For the text-containing cell, return its midpoint in (X, Y) coordinate format. 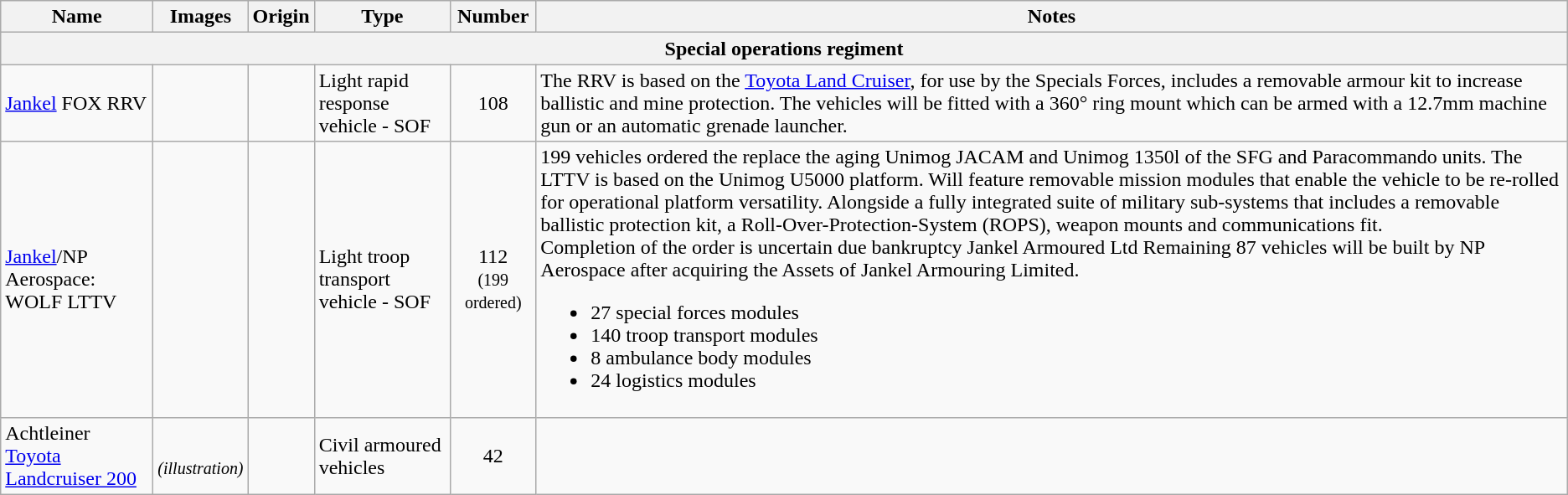
Name (77, 17)
42 (493, 456)
Jankel/NP Aerospace: WOLF LTTV (77, 280)
Notes (1052, 17)
Jankel FOX RRV (77, 103)
Light rapid response vehicle - SOF (382, 103)
112(199 ordered) (493, 280)
Images (201, 17)
108 (493, 103)
Number (493, 17)
Light troop transport vehicle - SOF (382, 280)
(illustration) (201, 456)
Civil armoured vehicles (382, 456)
Origin (281, 17)
Achtleiner Toyota Landcruiser 200 (77, 456)
Type (382, 17)
Special operations regiment (784, 49)
